Return the (X, Y) coordinate for the center point of the cell that contains the specified text.  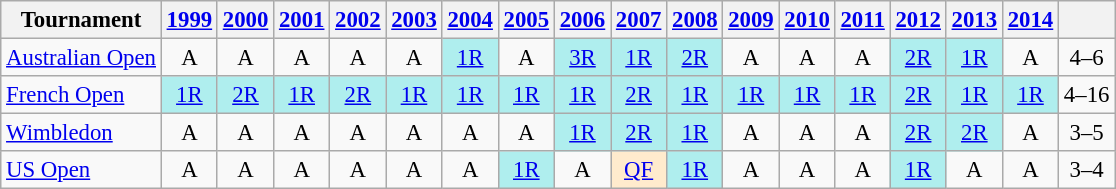
2002 (358, 20)
2012 (918, 20)
2009 (751, 20)
US Open (82, 170)
2013 (974, 20)
2010 (807, 20)
2007 (639, 20)
2005 (526, 20)
3R (582, 58)
4–16 (1087, 95)
4–6 (1087, 58)
1999 (189, 20)
Wimbledon (82, 133)
2001 (302, 20)
2011 (862, 20)
French Open (82, 95)
2003 (414, 20)
3–4 (1087, 170)
2006 (582, 20)
2014 (1030, 20)
Australian Open (82, 58)
Tournament (82, 20)
2008 (695, 20)
3–5 (1087, 133)
2004 (470, 20)
QF (639, 170)
2000 (245, 20)
